Pinpoint the cell where the given text exists, returning its (x, y) midpoint coordinate. 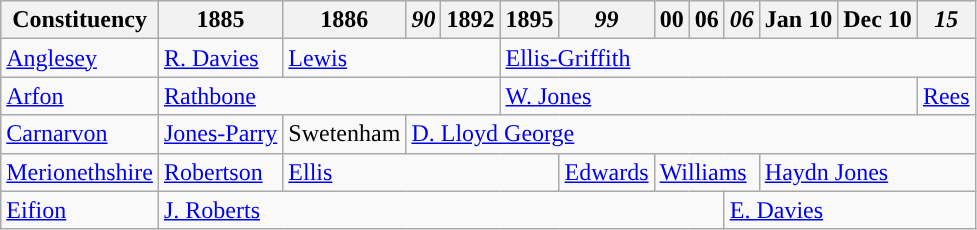
Swetenham (344, 134)
J. Roberts (441, 210)
1892 (470, 20)
Arfon (80, 96)
Jan 10 (798, 20)
E. Davies (850, 210)
1885 (220, 20)
Dec 10 (878, 20)
Edwards (606, 172)
Carnarvon (80, 134)
Anglesey (80, 58)
1895 (530, 20)
90 (424, 20)
Constituency (80, 20)
D. Lloyd George (690, 134)
Eifion (80, 210)
R. Davies (220, 58)
Lewis (392, 58)
Haydn Jones (867, 172)
15 (946, 20)
1886 (344, 20)
Ellis-Griffith (738, 58)
00 (672, 20)
Ellis (421, 172)
Robertson (220, 172)
Jones-Parry (220, 134)
Rathbone (329, 96)
W. Jones (708, 96)
99 (606, 20)
Rees (946, 96)
Williams (706, 172)
Merionethshire (80, 172)
